Pinpoint the cell where the given text exists, returning its (X, Y) midpoint coordinate. 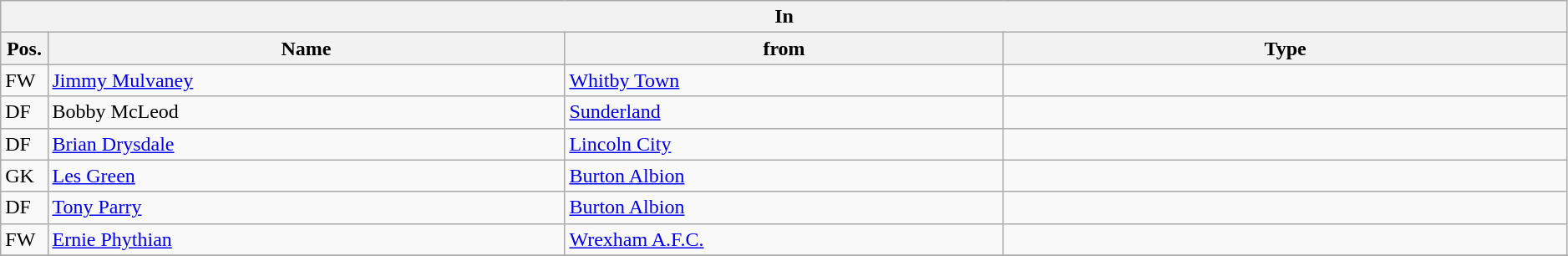
Ernie Phythian (306, 239)
Brian Drysdale (306, 144)
Tony Parry (306, 207)
Sunderland (784, 112)
Type (1285, 49)
Les Green (306, 176)
Wrexham A.F.C. (784, 239)
In (784, 17)
Jimmy Mulvaney (306, 80)
Pos. (24, 49)
GK (24, 176)
from (784, 49)
Bobby McLeod (306, 112)
Whitby Town (784, 80)
Name (306, 49)
Lincoln City (784, 144)
